Output the (x, y) coordinate of the center of the cell containing the given text.  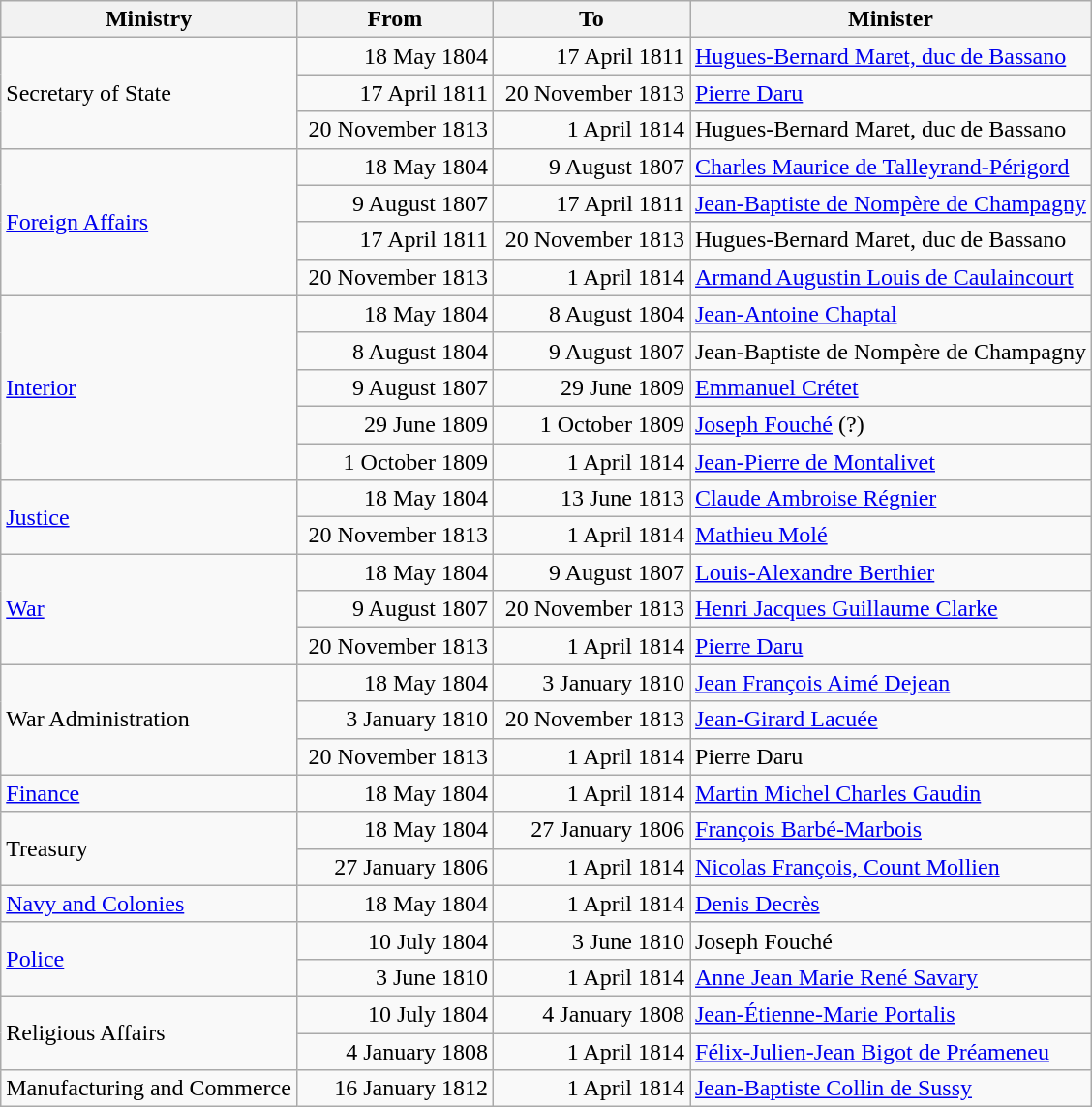
Ministry (149, 19)
Emmanuel Crétet (891, 387)
Nicolas François, Count Mollien (891, 867)
Finance (149, 793)
Police (149, 959)
Jean-Antoine Chaptal (891, 314)
Joseph Fouché (?) (891, 424)
Minister (891, 19)
Jean-Pierre de Montalivet (891, 462)
François Barbé-Marbois (891, 830)
16 January 1812 (395, 1089)
Martin Michel Charles Gaudin (891, 793)
Félix-Julien-Jean Bigot de Préameneu (891, 1051)
War Administration (149, 720)
Claude Ambroise Régnier (891, 499)
Jean François Aimé Dejean (891, 683)
Jean-Étienne-Marie Portalis (891, 1014)
Henri Jacques Guillaume Clarke (891, 609)
13 June 1813 (591, 499)
Secretary of State (149, 93)
Armand Augustin Louis de Caulaincourt (891, 277)
Jean-Girard Lacuée (891, 720)
War (149, 609)
From (395, 19)
Mathieu Molé (891, 536)
Denis Decrès (891, 904)
Manufacturing and Commerce (149, 1089)
Joseph Fouché (891, 940)
Anne Jean Marie René Savary (891, 977)
Charles Maurice de Talleyrand-Périgord (891, 167)
Louis-Alexandre Berthier (891, 572)
Foreign Affairs (149, 222)
Religious Affairs (149, 1032)
To (591, 19)
Jean-Baptiste Collin de Sussy (891, 1089)
Interior (149, 387)
Justice (149, 517)
Treasury (149, 848)
Navy and Colonies (149, 904)
